Extract the [x, y] coordinate from the center of the cell holding the provided text.  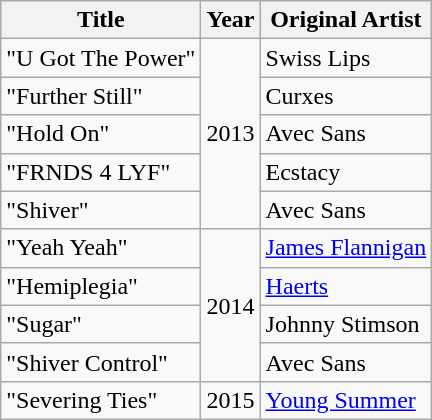
Ecstacy [346, 172]
"U Got The Power" [101, 58]
"Hemiplegia" [101, 286]
"FRNDS 4 LYF" [101, 172]
"Shiver" [101, 210]
Young Summer [346, 400]
James Flannigan [346, 248]
"Sugar" [101, 324]
"Severing Ties" [101, 400]
2013 [230, 134]
2015 [230, 400]
"Yeah Yeah" [101, 248]
Swiss Lips [346, 58]
Johnny Stimson [346, 324]
Year [230, 20]
2014 [230, 305]
Haerts [346, 286]
"Further Still" [101, 96]
"Hold On" [101, 134]
Title [101, 20]
Curxes [346, 96]
"Shiver Control" [101, 362]
Original Artist [346, 20]
